From the cell containing the given text, extract its center point as (X, Y) coordinate. 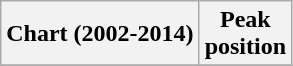
Chart (2002-2014) (100, 34)
Peakposition (245, 34)
